Find where the given text appears and provide that cell's center as (x, y) coordinate. 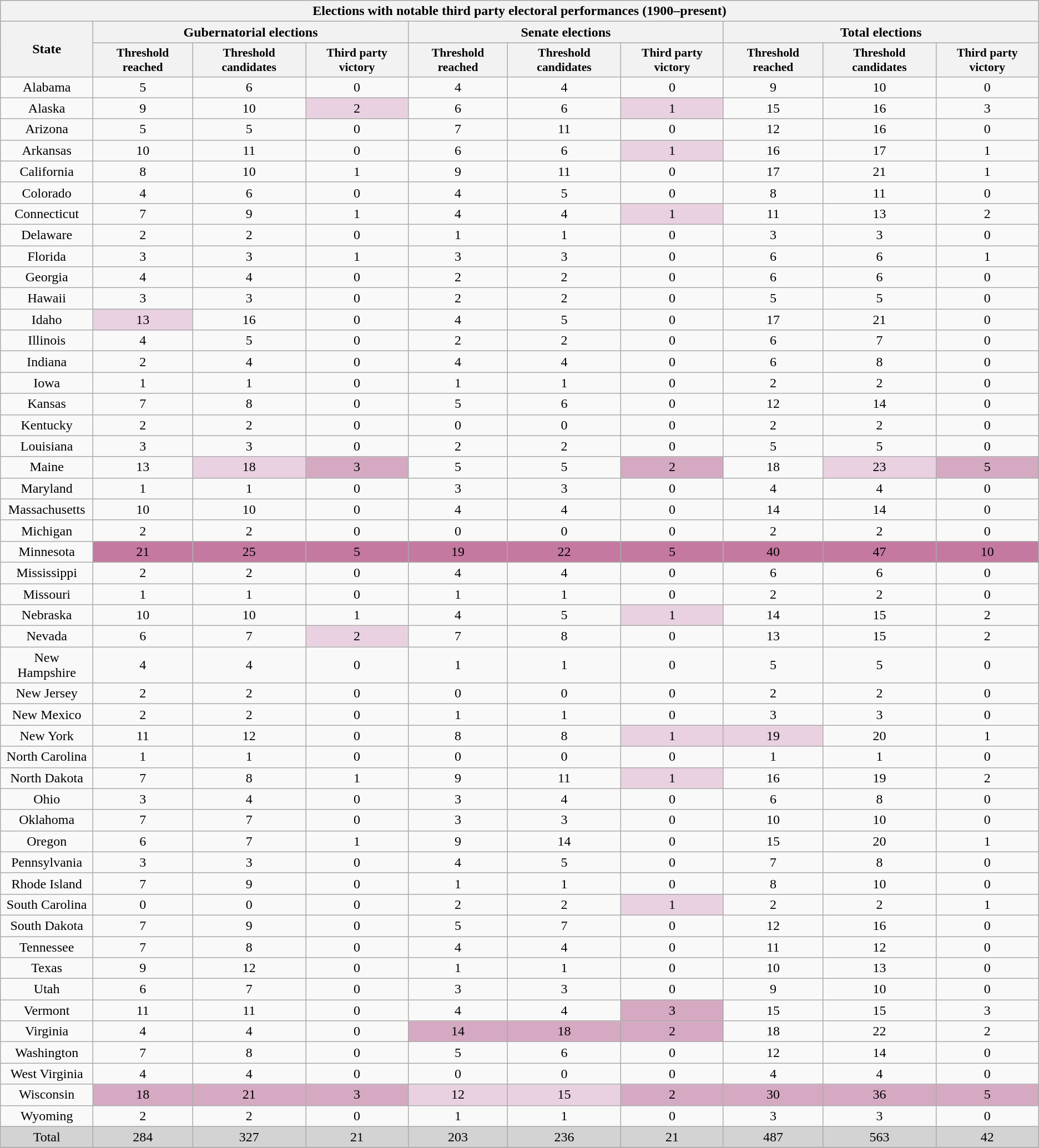
North Dakota (47, 778)
36 (879, 1095)
Connecticut (47, 214)
New York (47, 736)
563 (879, 1137)
State (47, 49)
Total elections (881, 32)
Oklahoma (47, 820)
New Hampshire (47, 665)
Louisiana (47, 446)
Maryland (47, 488)
Vermont (47, 1010)
327 (249, 1137)
Iowa (47, 383)
Missouri (47, 594)
Nebraska (47, 615)
Alaska (47, 108)
23 (879, 467)
Senate elections (566, 32)
487 (773, 1137)
South Carolina (47, 904)
Arizona (47, 129)
Delaware (47, 235)
West Virginia (47, 1074)
Arkansas (47, 150)
25 (249, 552)
Illinois (47, 341)
40 (773, 552)
Oregon (47, 841)
Nevada (47, 636)
Minnesota (47, 552)
Tennessee (47, 947)
Mississippi (47, 573)
Alabama (47, 87)
Gubernatorial elections (251, 32)
Total (47, 1137)
Ohio (47, 799)
203 (457, 1137)
Wyoming (47, 1116)
South Dakota (47, 926)
Colorado (47, 193)
Texas (47, 968)
284 (143, 1137)
Wisconsin (47, 1095)
Washington (47, 1053)
Kentucky (47, 425)
New Mexico (47, 715)
Utah (47, 989)
Indiana (47, 362)
236 (564, 1137)
Idaho (47, 320)
Kansas (47, 404)
42 (987, 1137)
Rhode Island (47, 883)
Michigan (47, 530)
Virginia (47, 1031)
Georgia (47, 277)
Hawaii (47, 299)
Maine (47, 467)
Florida (47, 256)
Elections with notable third party electoral performances (1900–present) (519, 11)
California (47, 171)
North Carolina (47, 757)
New Jersey (47, 694)
30 (773, 1095)
Massachusetts (47, 509)
Pennsylvania (47, 862)
47 (879, 552)
